Pinpoint the cell where the given text exists, returning its (x, y) midpoint coordinate. 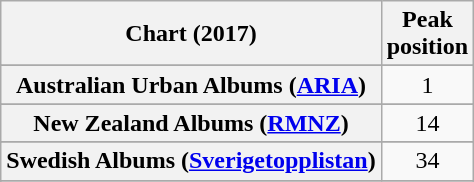
14 (427, 123)
1 (427, 85)
Chart (2017) (191, 34)
Peakposition (427, 34)
Australian Urban Albums (ARIA) (191, 85)
New Zealand Albums (RMNZ) (191, 123)
Swedish Albums (Sverigetopplistan) (191, 161)
34 (427, 161)
